Search for the cell housing the specified text and yield its [X, Y] center coordinate. 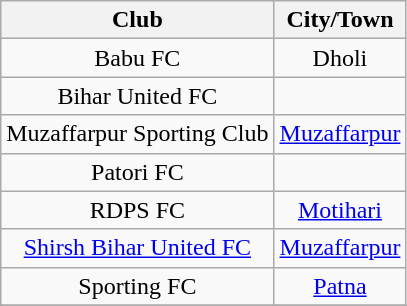
Patori FC [138, 172]
Shirsh Bihar United FC [138, 248]
Club [138, 20]
Patna [340, 286]
City/Town [340, 20]
RDPS FC [138, 210]
Muzaffarpur Sporting Club [138, 134]
Motihari [340, 210]
Babu FC [138, 58]
Dholi [340, 58]
Sporting FC [138, 286]
Bihar United FC [138, 96]
